Scan for the cell matching the given text and deliver its (X, Y) coordinate at center. 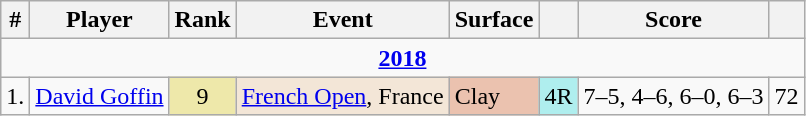
2018 (402, 58)
Event (342, 20)
Surface (494, 20)
Clay (494, 96)
Rank (202, 20)
4R (558, 96)
French Open, France (342, 96)
David Goffin (100, 96)
Player (100, 20)
9 (202, 96)
7–5, 4–6, 6–0, 6–3 (674, 96)
1. (16, 96)
Score (674, 20)
# (16, 20)
72 (786, 96)
